Determine the [X, Y] coordinate at the center of the cell enclosing the given text.  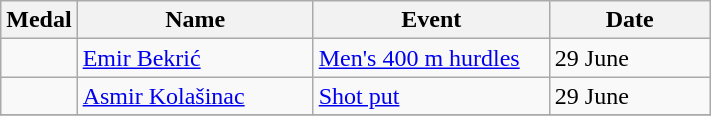
Shot put [431, 96]
Name [195, 20]
Men's 400 m hurdles [431, 58]
Emir Bekrić [195, 58]
Date [630, 20]
Medal [39, 20]
Asmir Kolašinac [195, 96]
Event [431, 20]
